Capture the cell that displays the provided text and extract its [X, Y] central coordinate. 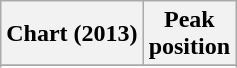
Chart (2013) [72, 34]
Peakposition [189, 34]
